Capture the cell that displays the provided text and extract its [x, y] central coordinate. 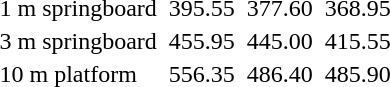
455.95 [202, 41]
445.00 [280, 41]
